Search for the cell housing the specified text and yield its (x, y) center coordinate. 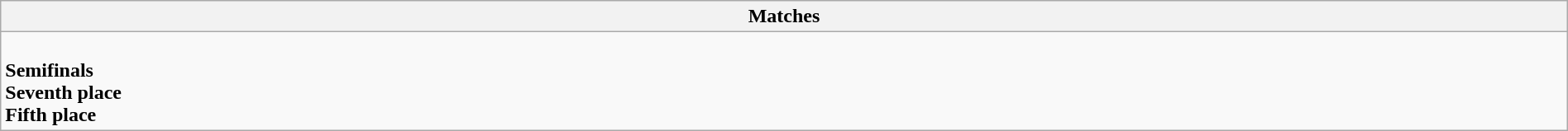
Matches (784, 16)
Semifinals Seventh place Fifth place (784, 81)
